Provide the [X, Y] coordinate of the cell's center where the given text is located.  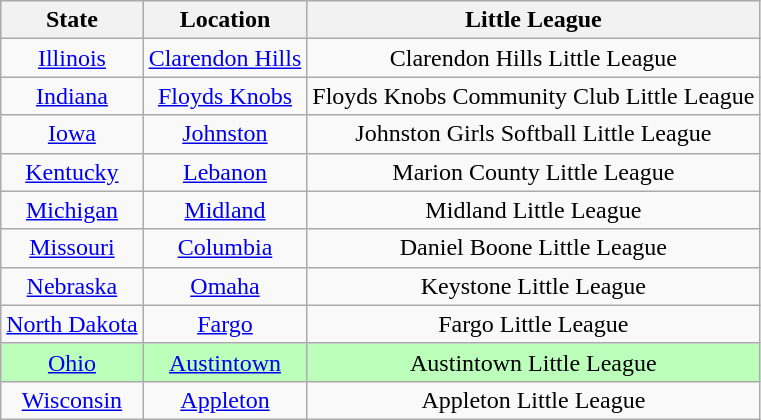
Appleton Little League [534, 400]
Johnston Girls Softball Little League [534, 134]
Marion County Little League [534, 172]
Daniel Boone Little League [534, 248]
Clarendon Hills [225, 58]
North Dakota [72, 324]
Kentucky [72, 172]
Ohio [72, 362]
Midland Little League [534, 210]
Lebanon [225, 172]
Wisconsin [72, 400]
Austintown [225, 362]
Clarendon Hills Little League [534, 58]
Johnston [225, 134]
Little League [534, 20]
Floyds Knobs Community Club Little League [534, 96]
State [72, 20]
Illinois [72, 58]
Nebraska [72, 286]
Missouri [72, 248]
Iowa [72, 134]
Midland [225, 210]
Appleton [225, 400]
Columbia [225, 248]
Location [225, 20]
Fargo Little League [534, 324]
Fargo [225, 324]
Omaha [225, 286]
Michigan [72, 210]
Indiana [72, 96]
Austintown Little League [534, 362]
Keystone Little League [534, 286]
Floyds Knobs [225, 96]
